Output the (x, y) coordinate of the center of the cell containing the given text.  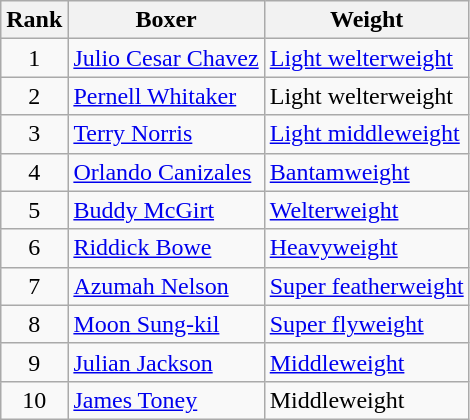
Julian Jackson (166, 362)
Buddy McGirt (166, 210)
5 (34, 210)
Orlando Canizales (166, 172)
Julio Cesar Chavez (166, 58)
4 (34, 172)
Boxer (166, 20)
6 (34, 248)
2 (34, 96)
10 (34, 400)
Riddick Bowe (166, 248)
Weight (366, 20)
Moon Sung-kil (166, 324)
Heavyweight (366, 248)
Azumah Nelson (166, 286)
Light middleweight (366, 134)
9 (34, 362)
Super flyweight (366, 324)
James Toney (166, 400)
Super featherweight (366, 286)
Bantamweight (366, 172)
Welterweight (366, 210)
8 (34, 324)
Rank (34, 20)
Terry Norris (166, 134)
Pernell Whitaker (166, 96)
1 (34, 58)
3 (34, 134)
7 (34, 286)
